Identify which cell holds the provided text, then report its (x, y) central coordinate. 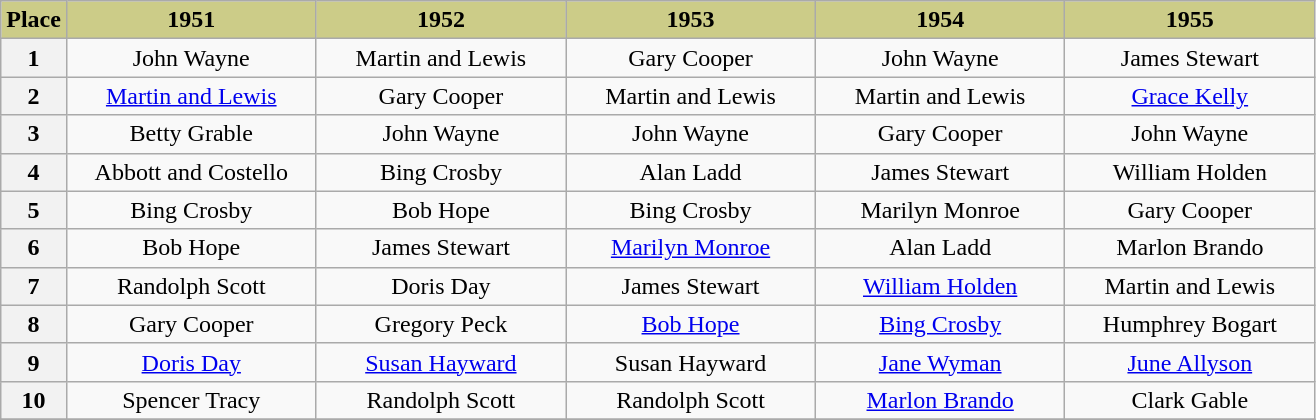
June Allyson (1190, 362)
Place (34, 20)
3 (34, 134)
1952 (441, 20)
Abbott and Costello (191, 172)
Gregory Peck (441, 324)
7 (34, 286)
10 (34, 400)
1 (34, 58)
1951 (191, 20)
Jane Wyman (940, 362)
Spencer Tracy (191, 400)
Grace Kelly (1190, 96)
Clark Gable (1190, 400)
8 (34, 324)
6 (34, 248)
4 (34, 172)
1953 (691, 20)
Betty Grable (191, 134)
2 (34, 96)
1954 (940, 20)
9 (34, 362)
1955 (1190, 20)
Humphrey Bogart (1190, 324)
5 (34, 210)
